Find where the given text appears and provide that cell's center as (X, Y) coordinate. 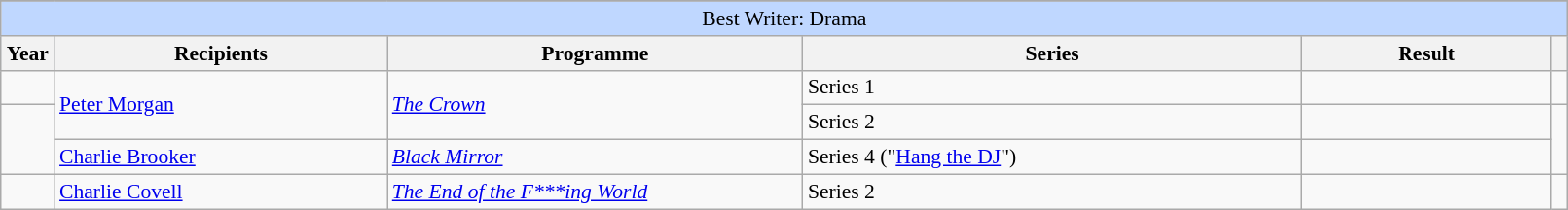
The End of the F***ing World (596, 192)
Programme (596, 53)
Charlie Brooker (221, 157)
Series 1 (1053, 87)
Series 4 ("Hang the DJ") (1053, 157)
Recipients (221, 53)
The Crown (596, 105)
Result (1426, 53)
Peter Morgan (221, 105)
Best Writer: Drama (784, 18)
Black Mirror (596, 157)
Year (27, 53)
Series (1053, 53)
Charlie Covell (221, 192)
